Capture the cell that displays the provided text and extract its (X, Y) central coordinate. 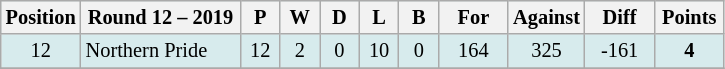
P (260, 17)
10 (379, 51)
Northern Pride (161, 51)
4 (689, 51)
-161 (620, 51)
Against (546, 17)
Position (41, 17)
Round 12 – 2019 (161, 17)
B (419, 17)
164 (474, 51)
For (474, 17)
325 (546, 51)
D (340, 17)
2 (300, 51)
L (379, 17)
W (300, 17)
Diff (620, 17)
Points (689, 17)
